Provide the (x, y) coordinate of the cell's center where the given text is located.  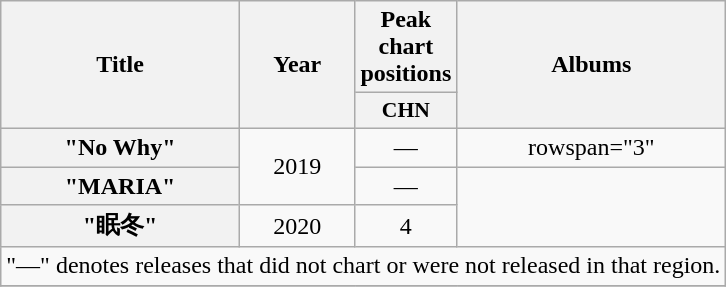
Peak chart positions (406, 47)
Title (120, 65)
2020 (297, 226)
"—" denotes releases that did not chart or were not released in that region. (364, 266)
"No Why" (120, 147)
4 (406, 226)
Albums (592, 65)
rowspan="3" (592, 147)
Year (297, 65)
"眠冬" (120, 226)
2019 (297, 166)
CHN (406, 111)
"MARIA" (120, 185)
